Identify which cell holds the provided text, then report its (x, y) central coordinate. 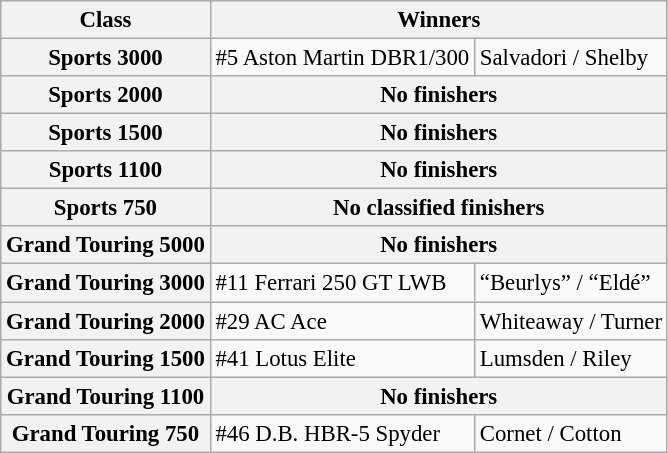
#29 AC Ace (342, 321)
#41 Lotus Elite (342, 358)
Grand Touring 750 (106, 433)
Sports 1500 (106, 133)
Sports 3000 (106, 58)
Sports 1100 (106, 170)
Class (106, 20)
#11 Ferrari 250 GT LWB (342, 283)
Cornet / Cotton (570, 433)
Grand Touring 2000 (106, 321)
Salvadori / Shelby (570, 58)
Sports 2000 (106, 95)
Grand Touring 5000 (106, 245)
#5 Aston Martin DBR1/300 (342, 58)
Lumsden / Riley (570, 358)
#46 D.B. HBR-5 Spyder (342, 433)
“Beurlys” / “Eldé” (570, 283)
Grand Touring 1500 (106, 358)
Grand Touring 1100 (106, 396)
No classified finishers (438, 208)
Winners (438, 20)
Sports 750 (106, 208)
Grand Touring 3000 (106, 283)
Whiteaway / Turner (570, 321)
